Return [X, Y] of the center of cell containing provided text 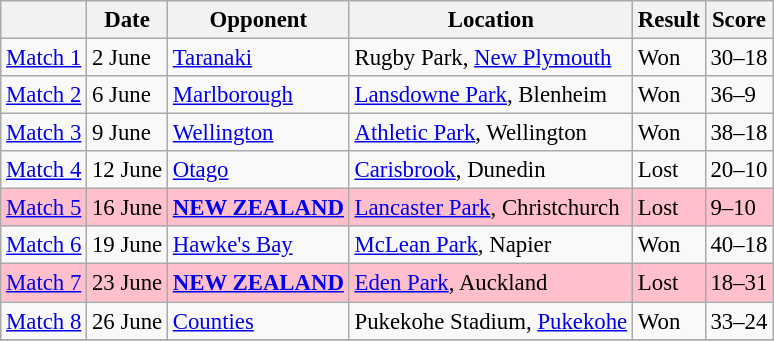
Date [128, 20]
Eden Park, Auckland [490, 283]
30–18 [739, 58]
16 June [128, 208]
Result [670, 20]
Match 4 [44, 170]
23 June [128, 283]
Carisbrook, Dunedin [490, 170]
Match 8 [44, 321]
Match 1 [44, 58]
Rugby Park, New Plymouth [490, 58]
Match 7 [44, 283]
9 June [128, 133]
18–31 [739, 283]
12 June [128, 170]
Hawke's Bay [258, 245]
Athletic Park, Wellington [490, 133]
Match 6 [44, 245]
McLean Park, Napier [490, 245]
Counties [258, 321]
Lancaster Park, Christchurch [490, 208]
9–10 [739, 208]
Match 2 [44, 95]
26 June [128, 321]
Pukekohe Stadium, Pukekohe [490, 321]
Taranaki [258, 58]
Marlborough [258, 95]
20–10 [739, 170]
Match 5 [44, 208]
Match 3 [44, 133]
36–9 [739, 95]
2 June [128, 58]
Location [490, 20]
33–24 [739, 321]
Wellington [258, 133]
Otago [258, 170]
38–18 [739, 133]
Opponent [258, 20]
40–18 [739, 245]
6 June [128, 95]
19 June [128, 245]
Lansdowne Park, Blenheim [490, 95]
Score [739, 20]
